Return the [X, Y] coordinate for the center point of the cell that contains the specified text.  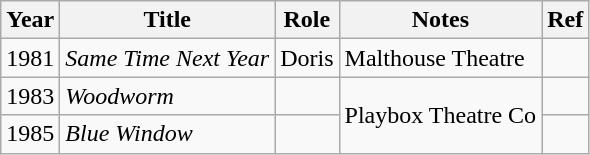
Year [30, 20]
Playbox Theatre Co [440, 115]
Title [168, 20]
Notes [440, 20]
Malthouse Theatre [440, 58]
1981 [30, 58]
1985 [30, 134]
1983 [30, 96]
Blue Window [168, 134]
Ref [566, 20]
Woodworm [168, 96]
Doris [307, 58]
Role [307, 20]
Same Time Next Year [168, 58]
